Return [X, Y] of the center of cell containing provided text 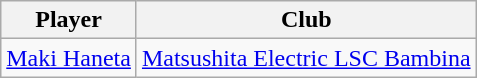
Player [69, 20]
Maki Haneta [69, 58]
Matsushita Electric LSC Bambina [306, 58]
Club [306, 20]
